Locate the cell with the specified text and output its [x, y] center coordinate. 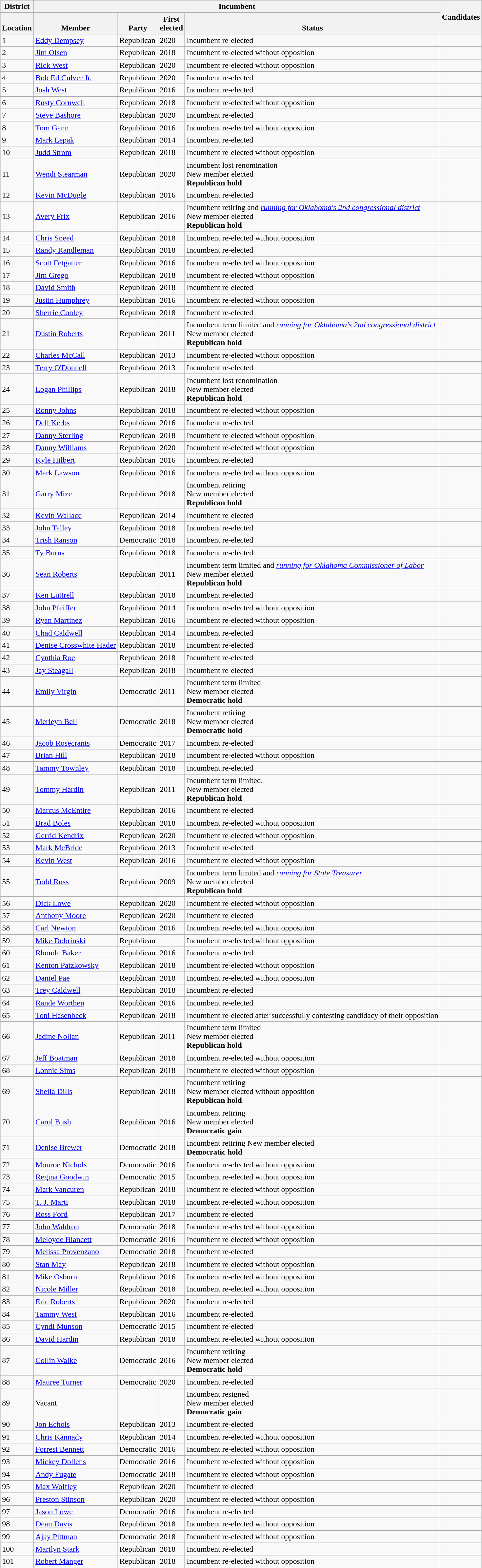
Jeff Boatman [75, 1058]
Ken Luttrell [75, 595]
75 [17, 1202]
Ryan Martinez [75, 620]
Mark Lepak [75, 140]
60 [17, 953]
Andy Fugate [75, 1474]
7 [17, 115]
48 [17, 768]
Status [313, 24]
Randy Randleman [75, 250]
32 [17, 515]
Preston Stinson [75, 1499]
89 [17, 1403]
Charles McCall [75, 355]
John Waldron [75, 1227]
Jacob Rosecrants [75, 743]
Dell Kerbs [75, 423]
Vacant [75, 1403]
Toni Hasenbeck [75, 1015]
Marcus McEntire [75, 811]
15 [17, 250]
Meloyde Blancett [75, 1239]
44 [17, 692]
94 [17, 1474]
John Pfeiffer [75, 608]
12 [17, 195]
62 [17, 978]
T. J. Marti [75, 1202]
51 [17, 823]
28 [17, 448]
Melissa Provenzano [75, 1252]
Jay Steagall [75, 670]
Trey Caldwell [75, 990]
Forrest Bennett [75, 1449]
Incumbent term limited and running for Oklahoma Commissioner of LaborNew member electedRepublican hold [313, 574]
22 [17, 355]
Ronny Johns [75, 410]
74 [17, 1189]
Brian Hill [75, 755]
43 [17, 670]
83 [17, 1302]
31 [17, 494]
16 [17, 263]
88 [17, 1382]
Party [138, 24]
Firstelected [171, 24]
20 [17, 313]
Incumbent retiringNew member electedRepublican hold [313, 494]
Kevin Wallace [75, 515]
Chris Sneed [75, 238]
14 [17, 238]
92 [17, 1449]
41 [17, 645]
Kenton Patzkowsky [75, 966]
29 [17, 460]
36 [17, 574]
57 [17, 915]
69 [17, 1092]
17 [17, 275]
Tom Gann [75, 127]
Incumbent term limited and running for Oklahoma's 2nd congressional districtNew member electedRepublican hold [313, 334]
Kevin West [75, 860]
40 [17, 633]
Judd Strom [75, 152]
42 [17, 658]
Mark McBride [75, 848]
26 [17, 423]
97 [17, 1512]
85 [17, 1327]
13 [17, 217]
Trish Ranson [75, 540]
Collin Walke [75, 1360]
Incumbent retiringNew member elected without oppositionRepublican hold [313, 1092]
Robert Manger [75, 1561]
John Talley [75, 528]
Candidates [461, 17]
3 [17, 65]
Danny Sterling [75, 435]
96 [17, 1499]
95 [17, 1487]
59 [17, 941]
67 [17, 1058]
Rhonda Baker [75, 953]
Sean Roberts [75, 574]
Max Wolfley [75, 1487]
Rande Worthen [75, 1003]
101 [17, 1561]
Incumbent retiring New member electedDemocratic hold [313, 1147]
Jadine Nollan [75, 1037]
49 [17, 789]
25 [17, 410]
79 [17, 1252]
23 [17, 368]
Sherrie Conley [75, 313]
Steve Bashore [75, 115]
Carl Newton [75, 928]
53 [17, 848]
David Hardin [75, 1339]
91 [17, 1437]
Emily Virgin [75, 692]
Chris Kannady [75, 1437]
David Smith [75, 288]
39 [17, 620]
Jim Grego [75, 275]
Carol Bush [75, 1122]
11 [17, 174]
76 [17, 1214]
Incumbent resignedNew member electedDemocratic gain [313, 1403]
63 [17, 990]
100 [17, 1549]
8 [17, 127]
72 [17, 1164]
Cynthia Roe [75, 658]
78 [17, 1239]
77 [17, 1227]
65 [17, 1015]
68 [17, 1070]
6 [17, 103]
84 [17, 1314]
Jon Echols [75, 1424]
2 [17, 53]
Bob Ed Culver Jr. [75, 78]
Denise Crosswhite Hader [75, 645]
80 [17, 1264]
Ross Ford [75, 1214]
38 [17, 608]
5 [17, 90]
37 [17, 595]
45 [17, 722]
Marilyn Stark [75, 1549]
Incumbent [237, 7]
Jason Lowe [75, 1512]
30 [17, 473]
Dustin Roberts [75, 334]
Regina Goodwin [75, 1177]
Danny Williams [75, 448]
Denise Brewer [75, 1147]
Mark Vancuren [75, 1189]
Mark Lawson [75, 473]
Dean Davis [75, 1524]
Jim Olsen [75, 53]
Incumbent term limited and running for State TreasurerNew member electedRepublican hold [313, 882]
33 [17, 528]
47 [17, 755]
Dick Lowe [75, 903]
90 [17, 1424]
Garry Mize [75, 494]
Josh West [75, 90]
46 [17, 743]
Justin Humphrey [75, 300]
Incumbent re-elected after successfully contesting candidacy of their opposition [313, 1015]
Sheila Dills [75, 1092]
Terry O'Donnell [75, 368]
Lonnie Sims [75, 1070]
Incumbent term limitedNew member electedRepublican hold [313, 1037]
58 [17, 928]
Incumbent term limitedNew member electedDemocratic hold [313, 692]
Rick West [75, 65]
Wendi Stearman [75, 174]
35 [17, 553]
54 [17, 860]
24 [17, 389]
21 [17, 334]
70 [17, 1122]
4 [17, 78]
82 [17, 1289]
87 [17, 1360]
Daniel Pae [75, 978]
Tammy Townley [75, 768]
Merleyn Bell [75, 722]
98 [17, 1524]
73 [17, 1177]
55 [17, 882]
Avery Frix [75, 217]
9 [17, 140]
19 [17, 300]
Mauree Turner [75, 1382]
Todd Russ [75, 882]
Rusty Cornwell [75, 103]
99 [17, 1537]
2009 [171, 882]
Incumbent term limited.New member electedRepublican hold [313, 789]
Monroe Nichols [75, 1164]
Scott Fetgatter [75, 263]
Ty Burns [75, 553]
Mike Dobrinski [75, 941]
Anthony Moore [75, 915]
81 [17, 1277]
Eddy Dempsey [75, 40]
District [17, 7]
Incumbent retiring and running for Oklahoma's 2nd congressional districtNew member electedRepublican hold [313, 217]
Logan Phillips [75, 389]
Member [75, 24]
Stan May [75, 1264]
Brad Boles [75, 823]
Mike Osburn [75, 1277]
66 [17, 1037]
Tommy Hardin [75, 789]
Eric Roberts [75, 1302]
Gerrid Kendrix [75, 835]
Tammy West [75, 1314]
86 [17, 1339]
34 [17, 540]
56 [17, 903]
Kyle Hilbert [75, 460]
93 [17, 1462]
52 [17, 835]
1 [17, 40]
61 [17, 966]
Incumbent retiringNew member electedDemocratic gain [313, 1122]
10 [17, 152]
27 [17, 435]
Nicole Miller [75, 1289]
Ajay Pittman [75, 1537]
Location [17, 24]
64 [17, 1003]
Cyndi Munson [75, 1327]
Kevin McDugle [75, 195]
71 [17, 1147]
Chad Caldwell [75, 633]
18 [17, 288]
Mickey Dollens [75, 1462]
50 [17, 811]
